Search for the cell housing the specified text and yield its (x, y) center coordinate. 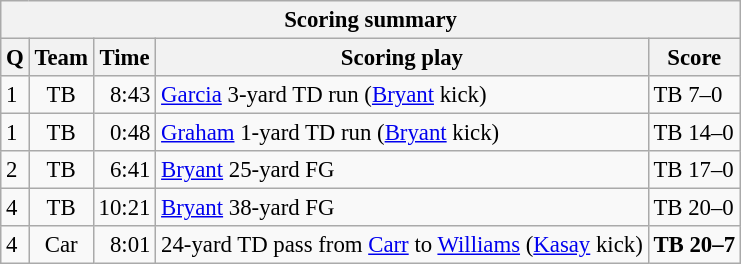
10:21 (124, 208)
Bryant 38-yard FG (402, 208)
8:43 (124, 95)
TB 17–0 (694, 170)
0:48 (124, 133)
TB 20–7 (694, 245)
Scoring summary (371, 20)
Bryant 25-yard FG (402, 170)
Car (61, 245)
Garcia 3-yard TD run (Bryant kick) (402, 95)
24-yard TD pass from Carr to Williams (Kasay kick) (402, 245)
Score (694, 58)
6:41 (124, 170)
TB 20–0 (694, 208)
8:01 (124, 245)
2 (15, 170)
Scoring play (402, 58)
TB 7–0 (694, 95)
TB 14–0 (694, 133)
Q (15, 58)
Time (124, 58)
Graham 1-yard TD run (Bryant kick) (402, 133)
Team (61, 58)
